Output the [x, y] coordinate of the center of the cell containing the given text.  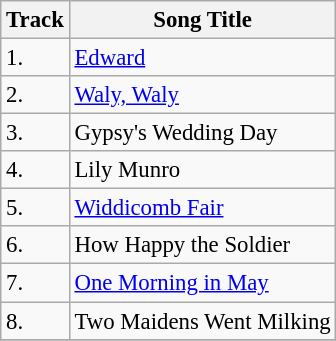
Edward [202, 58]
Song Title [202, 20]
3. [35, 133]
6. [35, 245]
Widdicomb Fair [202, 208]
8. [35, 321]
Two Maidens Went Milking [202, 321]
Lily Munro [202, 170]
4. [35, 170]
Gypsy's Wedding Day [202, 133]
7. [35, 283]
How Happy the Soldier [202, 245]
5. [35, 208]
Waly, Waly [202, 95]
2. [35, 95]
One Morning in May [202, 283]
Track [35, 20]
1. [35, 58]
